Scan for the cell matching the given text and deliver its [X, Y] coordinate at center. 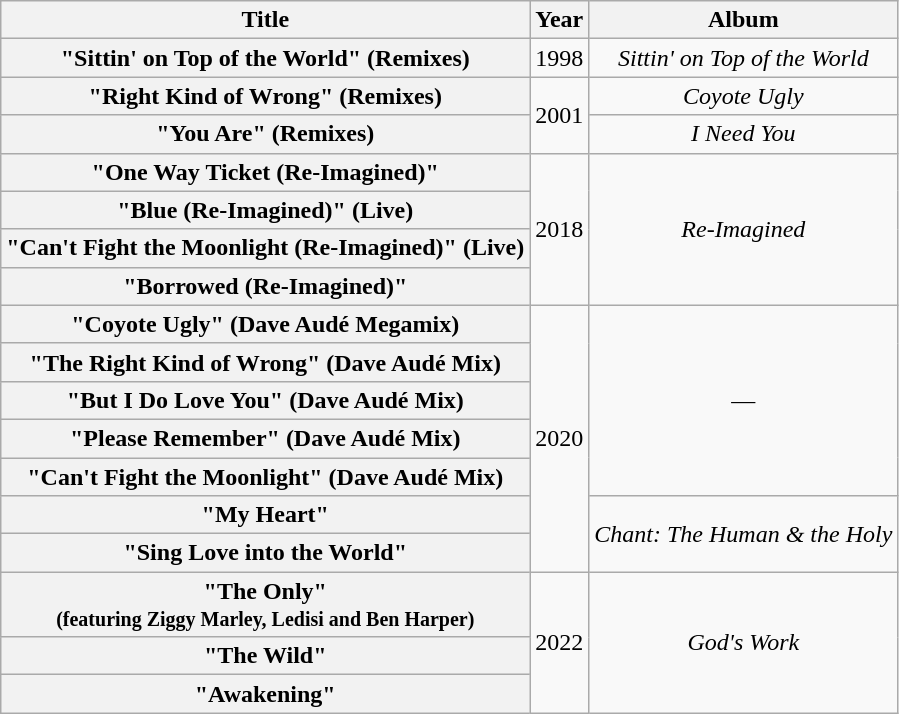
"Please Remember" (Dave Audé Mix) [266, 438]
"You Are" (Remixes) [266, 134]
1998 [560, 58]
"But I Do Love You" (Dave Audé Mix) [266, 400]
Chant: The Human & the Holy [744, 534]
Coyote Ugly [744, 96]
2020 [560, 438]
Title [266, 20]
"Borrowed (Re-Imagined)" [266, 286]
Sittin' on Top of the World [744, 58]
"Sing Love into the World" [266, 553]
"The Right Kind of Wrong" (Dave Audé Mix) [266, 362]
"Awakening" [266, 694]
"My Heart" [266, 515]
Re-Imagined [744, 229]
"Can't Fight the Moonlight" (Dave Audé Mix) [266, 477]
2022 [560, 642]
"Sittin' on Top of the World" (Remixes) [266, 58]
God's Work [744, 642]
"The Wild" [266, 656]
"One Way Ticket (Re-Imagined)" [266, 172]
"The Only" (featuring Ziggy Marley, Ledisi and Ben Harper) [266, 604]
— [744, 400]
Year [560, 20]
"Right Kind of Wrong" (Remixes) [266, 96]
I Need You [744, 134]
"Can't Fight the Moonlight (Re-Imagined)" (Live) [266, 248]
2001 [560, 115]
"Coyote Ugly" (Dave Audé Megamix) [266, 324]
Album [744, 20]
"Blue (Re-Imagined)" (Live) [266, 210]
2018 [560, 229]
